Detect which cell encompasses the target text, then output its [x, y] center coordinate. 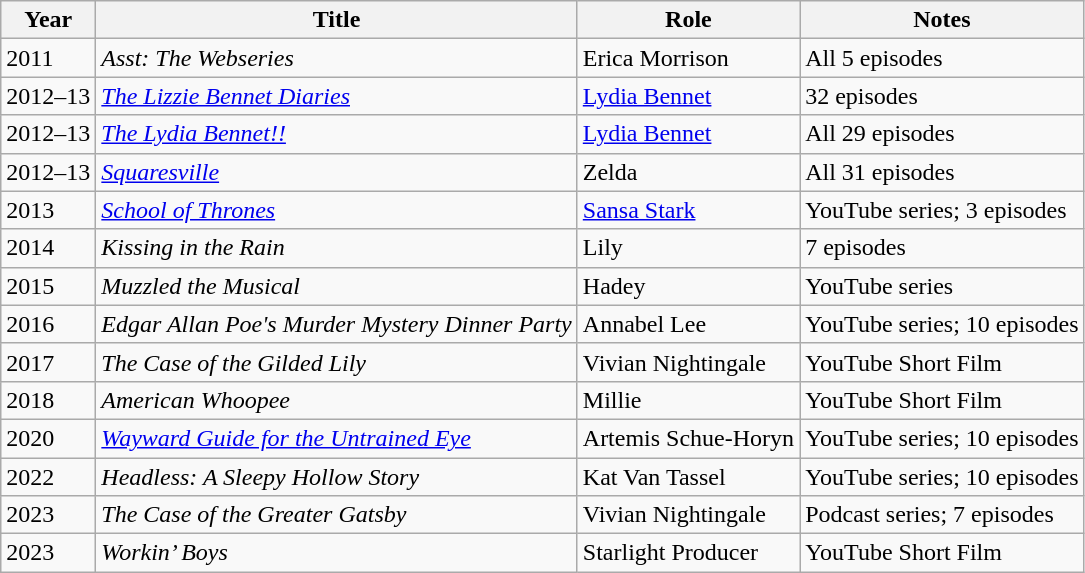
Squaresville [336, 172]
Lily [688, 248]
All 5 episodes [942, 58]
Hadey [688, 286]
2014 [48, 248]
Podcast series; 7 episodes [942, 515]
The Case of the Gilded Lily [336, 362]
32 episodes [942, 96]
7 episodes [942, 248]
Asst: The Webseries [336, 58]
Notes [942, 20]
The Lizzie Bennet Diaries [336, 96]
2017 [48, 362]
Muzzled the Musical [336, 286]
All 31 episodes [942, 172]
2022 [48, 477]
All 29 episodes [942, 134]
2016 [48, 324]
Annabel Lee [688, 324]
Kissing in the Rain [336, 248]
Headless: A Sleepy Hollow Story [336, 477]
2020 [48, 438]
YouTube series [942, 286]
Edgar Allan Poe's Murder Mystery Dinner Party [336, 324]
2011 [48, 58]
Kat Van Tassel [688, 477]
YouTube series; 3 episodes [942, 210]
Erica Morrison [688, 58]
2018 [48, 400]
Role [688, 20]
Year [48, 20]
Starlight Producer [688, 553]
2015 [48, 286]
School of Thrones [336, 210]
Millie [688, 400]
Artemis Schue-Horyn [688, 438]
Wayward Guide for the Untrained Eye [336, 438]
The Case of the Greater Gatsby [336, 515]
Workin’ Boys [336, 553]
Sansa Stark [688, 210]
Title [336, 20]
American Whoopee [336, 400]
The Lydia Bennet!! [336, 134]
2013 [48, 210]
Zelda [688, 172]
